For the text-containing cell, return its midpoint in [x, y] coordinate format. 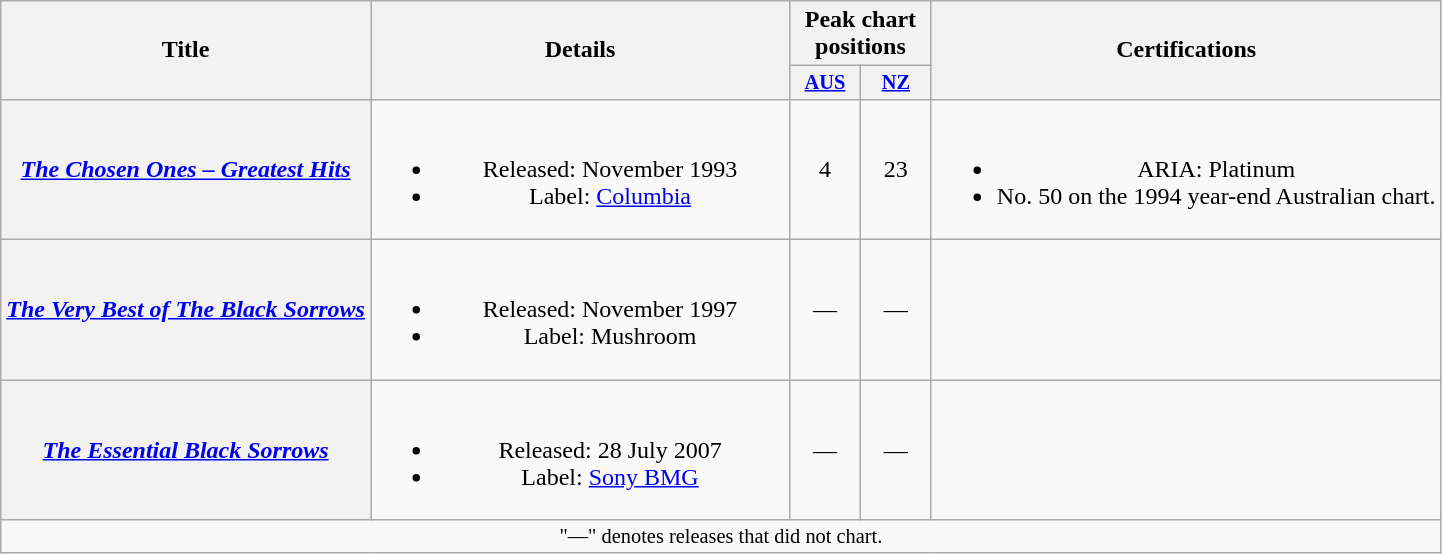
AUS [826, 83]
4 [826, 169]
The Chosen Ones – Greatest Hits [186, 169]
The Very Best of The Black Sorrows [186, 310]
Certifications [1186, 50]
"—" denotes releases that did not chart. [721, 537]
Released: November 1993Label: Columbia [580, 169]
NZ [896, 83]
ARIA: PlatinumNo. 50 on the 1994 year-end Australian chart. [1186, 169]
Title [186, 50]
23 [896, 169]
Released: November 1997Label: Mushroom [580, 310]
The Essential Black Sorrows [186, 450]
Released: 28 July 2007Label: Sony BMG [580, 450]
Details [580, 50]
Peak chart positions [861, 34]
